Search for the cell housing the specified text and yield its (X, Y) center coordinate. 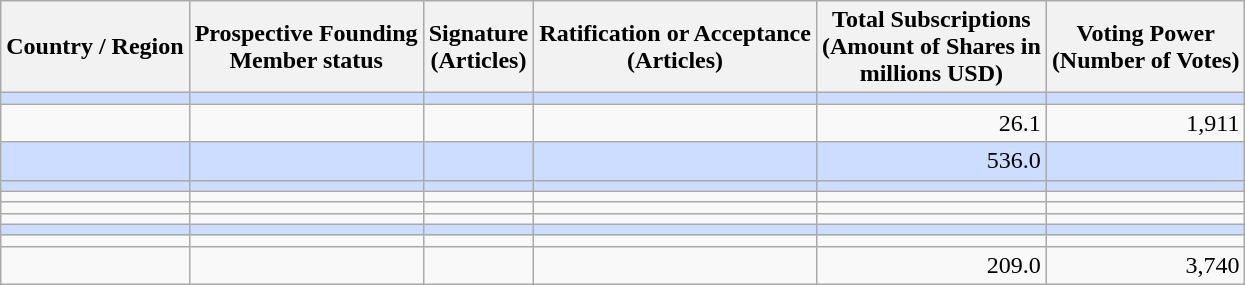
Prospective FoundingMember status (306, 47)
Voting Power(Number of Votes) (1146, 47)
209.0 (931, 265)
1,911 (1146, 123)
Total Subscriptions(Amount of Shares in millions USD) (931, 47)
26.1 (931, 123)
3,740 (1146, 265)
Signature(Articles) (478, 47)
Country / Region (95, 47)
Ratification or Acceptance(Articles) (676, 47)
536.0 (931, 161)
